Determine the (x, y) coordinate at the center of the cell enclosing the given text.  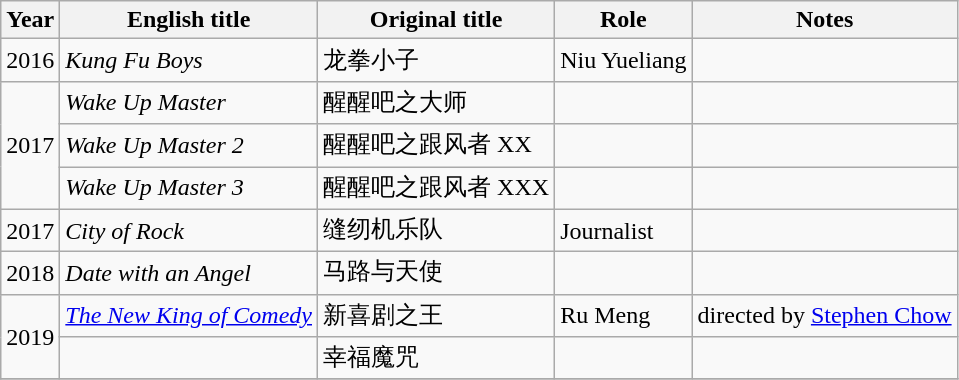
幸福魔咒 (436, 358)
English title (189, 20)
Ru Meng (624, 316)
Date with an Angel (189, 274)
Original title (436, 20)
Wake Up Master (189, 102)
City of Rock (189, 230)
2018 (30, 274)
醒醒吧之跟风者 XXX (436, 188)
The New King of Comedy (189, 316)
2016 (30, 60)
Journalist (624, 230)
Year (30, 20)
Notes (824, 20)
2019 (30, 336)
醒醒吧之大师 (436, 102)
directed by Stephen Chow (824, 316)
Wake Up Master 3 (189, 188)
龙拳小子 (436, 60)
马路与天使 (436, 274)
新喜剧之王 (436, 316)
醒醒吧之跟风者 XX (436, 146)
Kung Fu Boys (189, 60)
Niu Yueliang (624, 60)
缝纫机乐队 (436, 230)
Role (624, 20)
Wake Up Master 2 (189, 146)
